For the text-containing cell, return its midpoint in (X, Y) coordinate format. 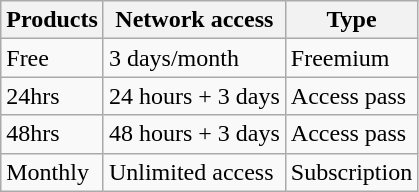
Subscription (351, 172)
48hrs (52, 134)
Free (52, 58)
3 days/month (194, 58)
Products (52, 20)
48 hours + 3 days (194, 134)
24hrs (52, 96)
Unlimited access (194, 172)
Type (351, 20)
Monthly (52, 172)
Freemium (351, 58)
Network access (194, 20)
24 hours + 3 days (194, 96)
